Pinpoint the cell where the given text exists, returning its (x, y) midpoint coordinate. 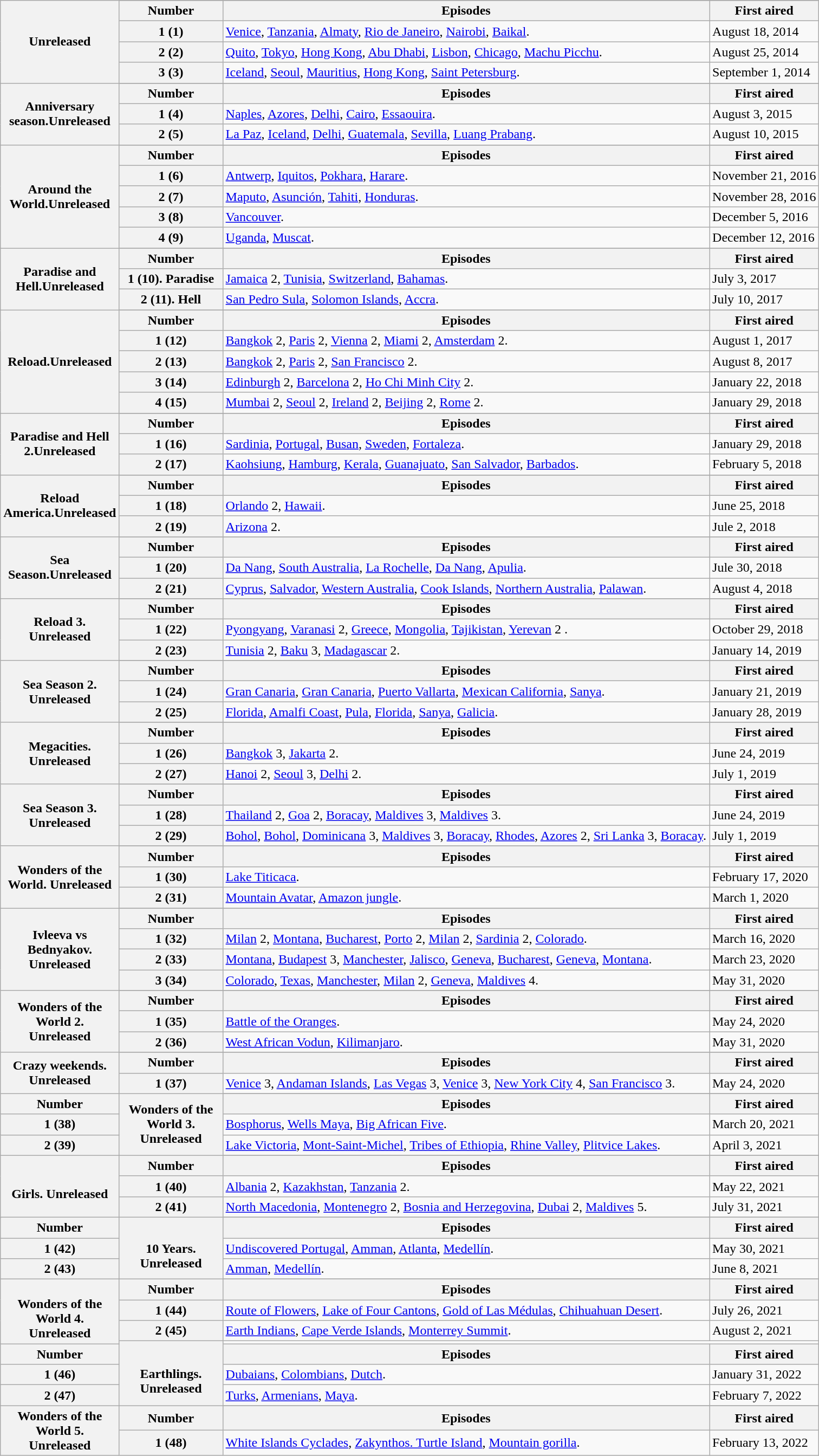
Dubaians, Colombians, Dutch. (466, 1375)
1 (38) (60, 1124)
2 (7) (171, 196)
Milan 2, Montana, Bucharest, Porto 2, Milan 2, Sardinia 2, Colorado. (466, 939)
Unreleased (60, 42)
Jule 30, 2018 (764, 567)
Paradise and Hell 2.Unreleased (60, 444)
January 21, 2019 (764, 691)
June 25, 2018 (764, 506)
January 22, 2018 (764, 382)
White Islands Cyclades, Zakynthos. Turtle Island, Mountain gorilla. (466, 1443)
January 28, 2019 (764, 712)
1 (10). Paradise (171, 279)
2 (13) (171, 361)
2 (43) (60, 1269)
Around the World.Unreleased (60, 196)
Vancouver. (466, 217)
2 (36) (171, 1042)
August 3, 2015 (764, 114)
Sardinia, Portugal, Busan, Sweden, Fortaleza. (466, 444)
1 (46) (60, 1375)
March 16, 2020 (764, 939)
2 (5) (171, 134)
2 (31) (171, 897)
1 (1) (171, 31)
Naples, Azores, Delhi, Cairo, Essaouira. (466, 114)
August 1, 2017 (764, 341)
March 20, 2021 (764, 1124)
Lake Titicaca. (466, 877)
2 (2) (171, 52)
Colorado, Texas, Manchester, Milan 2, Geneva, Maldives 4. (466, 980)
Quito, Tokyo, Hong Kong, Abu Dhabi, Lisbon, Chicago, Machu Picchu. (466, 52)
1 (42) (60, 1248)
Route of Flowers, Lake of Four Cantons, Gold of Las Médulas, Chihuahuan Desert. (466, 1310)
1 (22) (171, 630)
Da Nang, South Australia, La Rochelle, Da Nang, Apulia. (466, 567)
Mountain Avatar, Amazon jungle. (466, 897)
February 7, 2022 (764, 1395)
2 (33) (171, 960)
October 29, 2018 (764, 630)
Florida, Amalfi Coast, Pula, Florida, Sanya, Galicia. (466, 712)
April 3, 2021 (764, 1145)
Undiscovered Portugal, Amman, Atlanta, Medellín. (466, 1248)
January 31, 2022 (764, 1375)
1 (37) (171, 1083)
Megacities. Unreleased (60, 753)
Venice 3, Andaman Islands, Las Vegas 3, Venice 3, New York City 4, San Francisco 3. (466, 1083)
2 (19) (171, 526)
August 18, 2014 (764, 31)
Reload.Unreleased (60, 361)
1 (12) (171, 341)
February 5, 2018 (764, 464)
August 2, 2021 (764, 1331)
La Paz, Iceland, Delhi, Guatemala, Sevilla, Luang Prabang. (466, 134)
Reload America.Unreleased (60, 506)
1 (20) (171, 567)
Thailand 2, Goa 2, Boracay, Maldives 3, Maldives 3. (466, 815)
November 21, 2016 (764, 176)
Jule 2, 2018 (764, 526)
May 22, 2021 (764, 1186)
August 4, 2018 (764, 588)
1 (18) (171, 506)
February 17, 2020 (764, 877)
2 (45) (171, 1331)
San Pedro Sula, Solomon Islands, Accra. (466, 300)
Wonders of the World 3. Unreleased (171, 1124)
1 (16) (171, 444)
July 3, 2017 (764, 279)
August 10, 2015 (764, 134)
Iceland, Seoul, Mauritius, Hong Kong, Saint Petersburg. (466, 73)
Gran Canaria, Gran Canaria, Puerto Vallarta, Mexican California, Sanya. (466, 691)
4 (9) (171, 237)
Turks, Armenians, Maya. (466, 1395)
August 8, 2017 (764, 361)
July 10, 2017 (764, 300)
February 13, 2022 (764, 1443)
Kaohsiung, Hamburg, Kerala, Guanajuato, San Salvador, Barbados. (466, 464)
1 (35) (171, 1021)
2 (25) (171, 712)
3 (34) (171, 980)
Anniversary season.Unreleased (60, 114)
1 (4) (171, 114)
Earthlings. Unreleased (171, 1373)
Bosphorus, Wells Maya, Big African Five. (466, 1124)
Wonders of the World 4. Unreleased (60, 1311)
3 (3) (171, 73)
2 (23) (171, 650)
Edinburgh 2, Barcelona 2, Ho Chi Minh City 2. (466, 382)
Paradise and Hell.Unreleased (60, 279)
1 (44) (171, 1310)
1 (30) (171, 877)
Wonders of the World 2. Unreleased (60, 1021)
2 (39) (60, 1145)
2 (27) (171, 774)
Girls. Unreleased (60, 1186)
1 (28) (171, 815)
Maputo, Asunción, Tahiti, Honduras. (466, 196)
July 26, 2021 (764, 1310)
Orlando 2, Hawaii. (466, 506)
1 (48) (171, 1443)
Antwerp, Iquitos, Pokhara, Harare. (466, 176)
1 (32) (171, 939)
September 1, 2014 (764, 73)
2 (41) (171, 1207)
Hanoi 2, Seoul 3, Delhi 2. (466, 774)
Wonders of the World. Unreleased (60, 877)
Pyongyang, Varanasi 2, Greece, Mongolia, Tajikistan, Yerevan 2 . (466, 630)
June 8, 2021 (764, 1269)
Mumbai 2, Seoul 2, Ireland 2, Beijing 2, Rome 2. (466, 403)
1 (6) (171, 176)
2 (21) (171, 588)
2 (29) (171, 836)
Amman, Medellín. (466, 1269)
Crazy weekends. Unreleased (60, 1073)
Sea Season.Unreleased (60, 567)
1 (26) (171, 753)
Earth Indians, Cape Verde Islands, Monterrey Summit. (466, 1331)
Wonders of the World 5. Unreleased (60, 1431)
Venice, Tanzania, Almaty, Rio de Janeiro, Nairobi, Baikal. (466, 31)
Bangkok 3, Jakarta 2. (466, 753)
2 (47) (60, 1395)
Bangkok 2, Paris 2, San Francisco 2. (466, 361)
Ivleeva vs Bednyakov. Unreleased (60, 949)
North Macedonia, Montenegro 2, Bosnia and Herzegovina, Dubai 2, Maldives 5. (466, 1207)
3 (14) (171, 382)
2 (17) (171, 464)
1 (40) (171, 1186)
Cyprus, Salvador, Western Australia, Cook Islands, Northern Australia, Palawan. (466, 588)
July 31, 2021 (764, 1207)
December 5, 2016 (764, 217)
August 25, 2014 (764, 52)
December 12, 2016 (764, 237)
Sea Season 2. Unreleased (60, 691)
Arizona 2. (466, 526)
Uganda, Muscat. (466, 237)
Jamaica 2, Tunisia, Switzerland, Bahamas. (466, 279)
3 (8) (171, 217)
Montana, Budapest 3, Manchester, Jalisco, Geneva, Bucharest, Geneva, Montana. (466, 960)
January 14, 2019 (764, 650)
November 28, 2016 (764, 196)
Bangkok 2, Paris 2, Vienna 2, Miami 2, Amsterdam 2. (466, 341)
West African Vodun, Kilimanjaro. (466, 1042)
Sea Season 3. Unreleased (60, 815)
Tunisia 2, Baku 3, Madagascar 2. (466, 650)
Reload 3. Unreleased (60, 630)
Bohol, Bohol, Dominicana 3, Maldives 3, Boracay, Rhodes, Azores 2, Sri Lanka 3, Boracay. (466, 836)
March 23, 2020 (764, 960)
March 1, 2020 (764, 897)
May 30, 2021 (764, 1248)
2 (11). Hell (171, 300)
4 (15) (171, 403)
Battle of the Oranges. (466, 1021)
Lake Victoria, Mont-Saint-Michel, Tribes of Ethiopia, Rhine Valley, Plitvice Lakes. (466, 1145)
10 Years. Unreleased (171, 1248)
Albania 2, Kazakhstan, Tanzania 2. (466, 1186)
1 (24) (171, 691)
